Capture the cell that displays the provided text and extract its [X, Y] central coordinate. 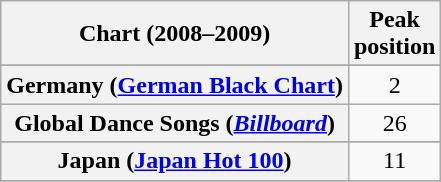
2 [394, 85]
Japan (Japan Hot 100) [175, 161]
Chart (2008–2009) [175, 34]
Germany (German Black Chart) [175, 85]
Global Dance Songs (Billboard) [175, 123]
26 [394, 123]
Peakposition [394, 34]
11 [394, 161]
